Detect which cell encompasses the target text, then output its (X, Y) center coordinate. 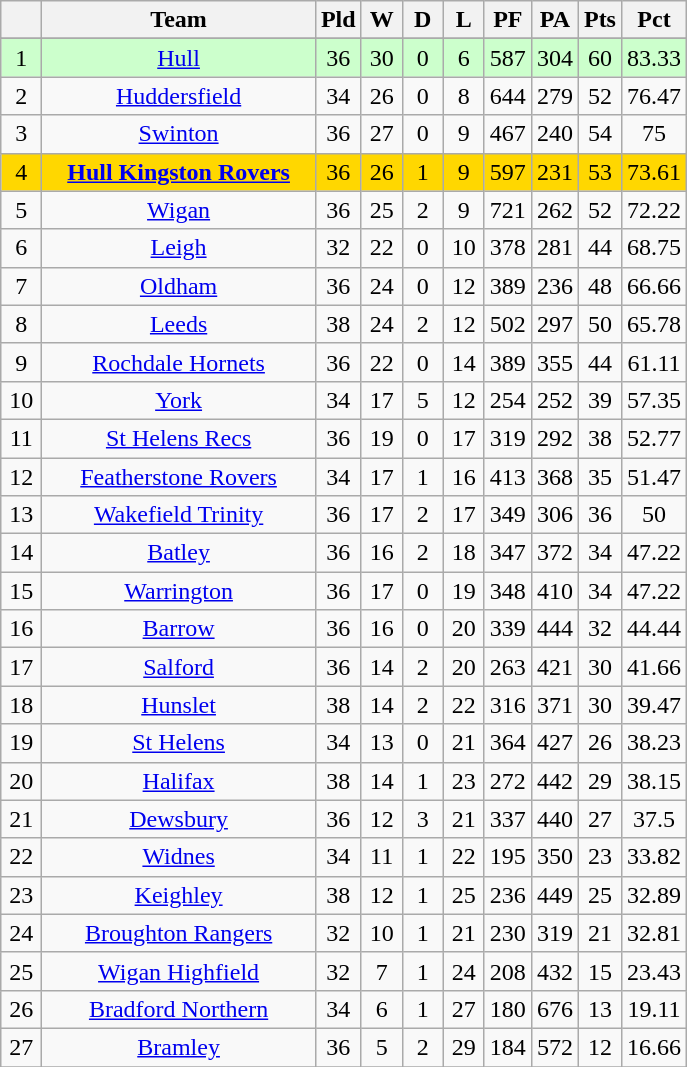
Hunslet (179, 705)
53 (600, 172)
35 (600, 477)
195 (508, 857)
Featherstone Rovers (179, 477)
297 (554, 324)
240 (554, 134)
Keighley (179, 895)
Pts (600, 20)
Dewsbury (179, 819)
75 (654, 134)
32.89 (654, 895)
Bramley (179, 1047)
38.23 (654, 743)
Widnes (179, 857)
597 (508, 172)
D (422, 20)
306 (554, 515)
37.5 (654, 819)
467 (508, 134)
PA (554, 20)
52.77 (654, 438)
48 (600, 286)
410 (554, 591)
41.66 (654, 667)
68.75 (654, 248)
337 (508, 819)
432 (554, 971)
347 (508, 553)
440 (554, 819)
421 (554, 667)
W (382, 20)
Swinton (179, 134)
54 (600, 134)
51.47 (654, 477)
676 (554, 1009)
587 (508, 58)
355 (554, 362)
502 (508, 324)
Oldham (179, 286)
Hull (179, 58)
180 (508, 1009)
Wigan (179, 210)
St Helens Recs (179, 438)
Rochdale Hornets (179, 362)
33.82 (654, 857)
348 (508, 591)
349 (508, 515)
364 (508, 743)
76.47 (654, 96)
Barrow (179, 629)
4 (22, 172)
444 (554, 629)
184 (508, 1047)
39 (600, 400)
449 (554, 895)
442 (554, 781)
372 (554, 553)
316 (508, 705)
Batley (179, 553)
721 (508, 210)
Wigan Highfield (179, 971)
262 (554, 210)
272 (508, 781)
371 (554, 705)
304 (554, 58)
254 (508, 400)
Pct (654, 20)
Hull Kingston Rovers (179, 172)
231 (554, 172)
Leeds (179, 324)
413 (508, 477)
66.66 (654, 286)
Broughton Rangers (179, 933)
252 (554, 400)
350 (554, 857)
263 (508, 667)
378 (508, 248)
292 (554, 438)
19.11 (654, 1009)
Warrington (179, 591)
73.61 (654, 172)
368 (554, 477)
61.11 (654, 362)
16.66 (654, 1047)
57.35 (654, 400)
72.22 (654, 210)
44.44 (654, 629)
230 (508, 933)
St Helens (179, 743)
Leigh (179, 248)
York (179, 400)
Huddersfield (179, 96)
Team (179, 20)
339 (508, 629)
644 (508, 96)
572 (554, 1047)
208 (508, 971)
38.15 (654, 781)
427 (554, 743)
Halifax (179, 781)
60 (600, 58)
65.78 (654, 324)
83.33 (654, 58)
Salford (179, 667)
Wakefield Trinity (179, 515)
279 (554, 96)
281 (554, 248)
PF (508, 20)
Bradford Northern (179, 1009)
Pld (338, 20)
23.43 (654, 971)
L (464, 20)
32.81 (654, 933)
39.47 (654, 705)
